Determine the [X, Y] coordinate at the center of the cell enclosing the given text.  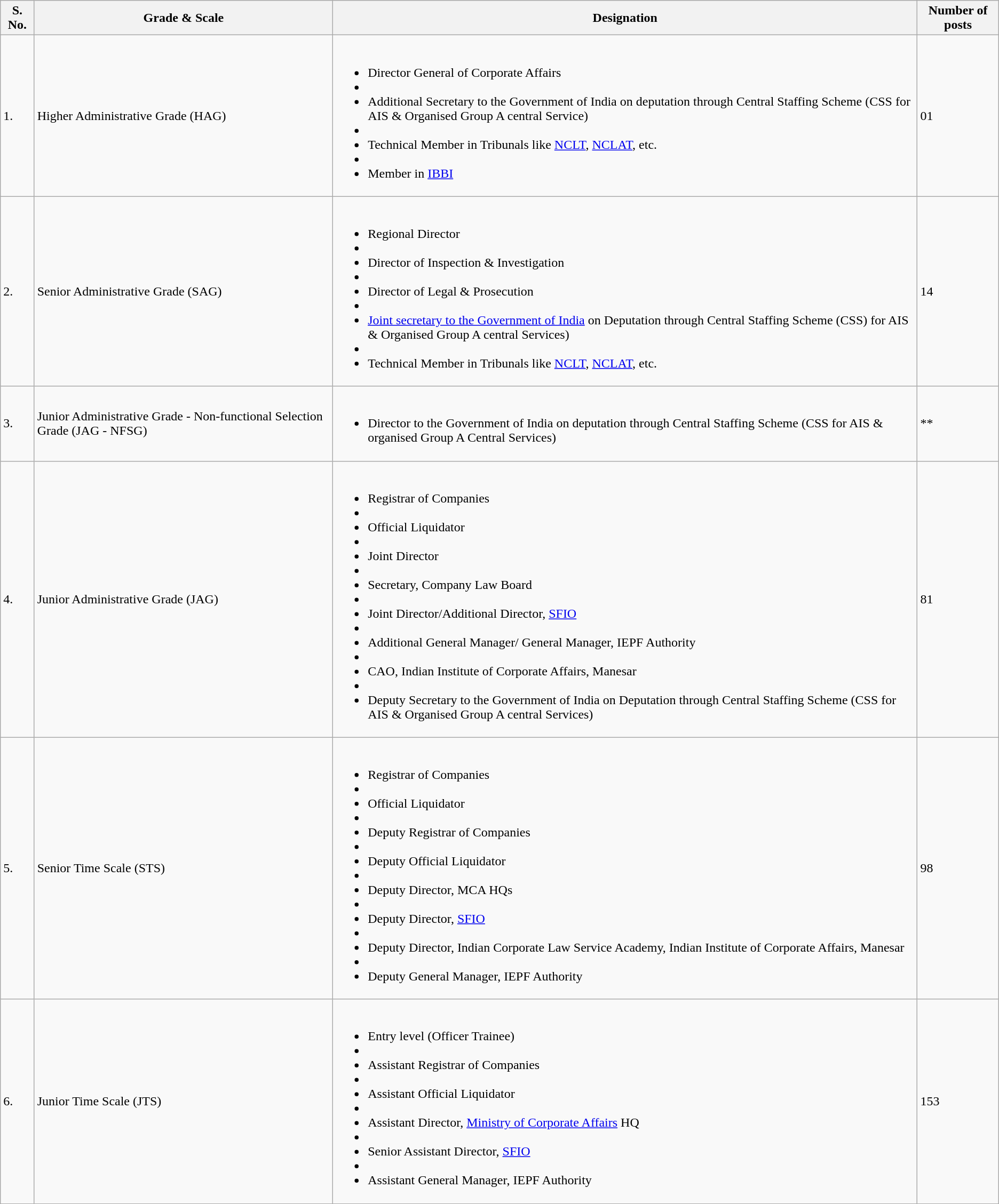
Junior Time Scale (JTS) [184, 1101]
3. [17, 424]
Director to the Government of India on deputation through Central Staffing Scheme (CSS for AIS & organised Group A Central Services) [625, 424]
Senior Administrative Grade (SAG) [184, 291]
98 [958, 868]
Junior Administrative Grade - Non-functional Selection Grade (JAG - NFSG) [184, 424]
14 [958, 291]
Designation [625, 18]
S. No. [17, 18]
1. [17, 116]
4. [17, 599]
** [958, 424]
6. [17, 1101]
01 [958, 116]
5. [17, 868]
2. [17, 291]
Number of posts [958, 18]
81 [958, 599]
Senior Time Scale (STS) [184, 868]
153 [958, 1101]
Higher Administrative Grade (HAG) [184, 116]
Junior Administrative Grade (JAG) [184, 599]
Grade & Scale [184, 18]
